Provide the (X, Y) coordinate of the cell's center where the given text is located.  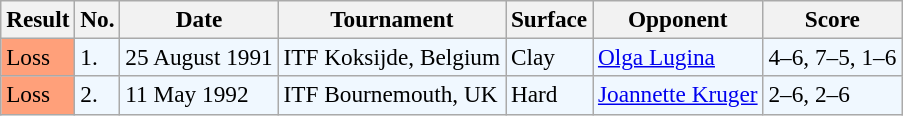
4–6, 7–5, 1–6 (832, 57)
Date (199, 19)
2. (98, 95)
1. (98, 57)
Joannette Kruger (678, 95)
Surface (550, 19)
Score (832, 19)
11 May 1992 (199, 95)
Result (38, 19)
Opponent (678, 19)
ITF Bournemouth, UK (392, 95)
Clay (550, 57)
No. (98, 19)
Tournament (392, 19)
Hard (550, 95)
25 August 1991 (199, 57)
Olga Lugina (678, 57)
ITF Koksijde, Belgium (392, 57)
2–6, 2–6 (832, 95)
